Identify which cell holds the provided text, then report its [X, Y] central coordinate. 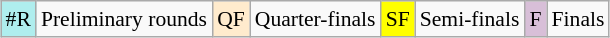
Preliminary rounds [124, 19]
QF [231, 19]
Finals [578, 19]
F [535, 19]
Quarter-finals [316, 19]
Semi-finals [470, 19]
#R [18, 19]
SF [398, 19]
